Pinpoint the cell where the given text exists, returning its [x, y] midpoint coordinate. 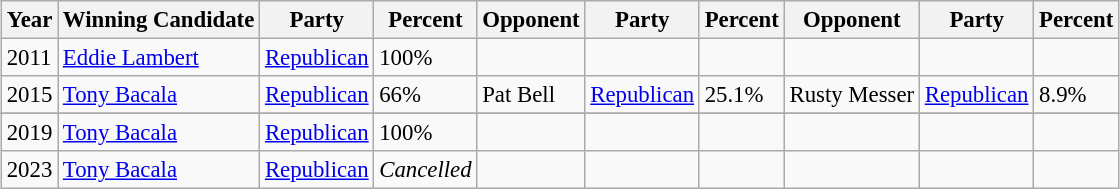
Year [29, 20]
25.1% [742, 95]
2011 [29, 57]
2023 [29, 170]
Rusty Messer [852, 95]
2015 [29, 95]
Cancelled [426, 170]
Winning Candidate [159, 20]
8.9% [1076, 95]
66% [426, 95]
2019 [29, 133]
Eddie Lambert [159, 57]
Pat Bell [531, 95]
